Capture the cell that displays the provided text and extract its [x, y] central coordinate. 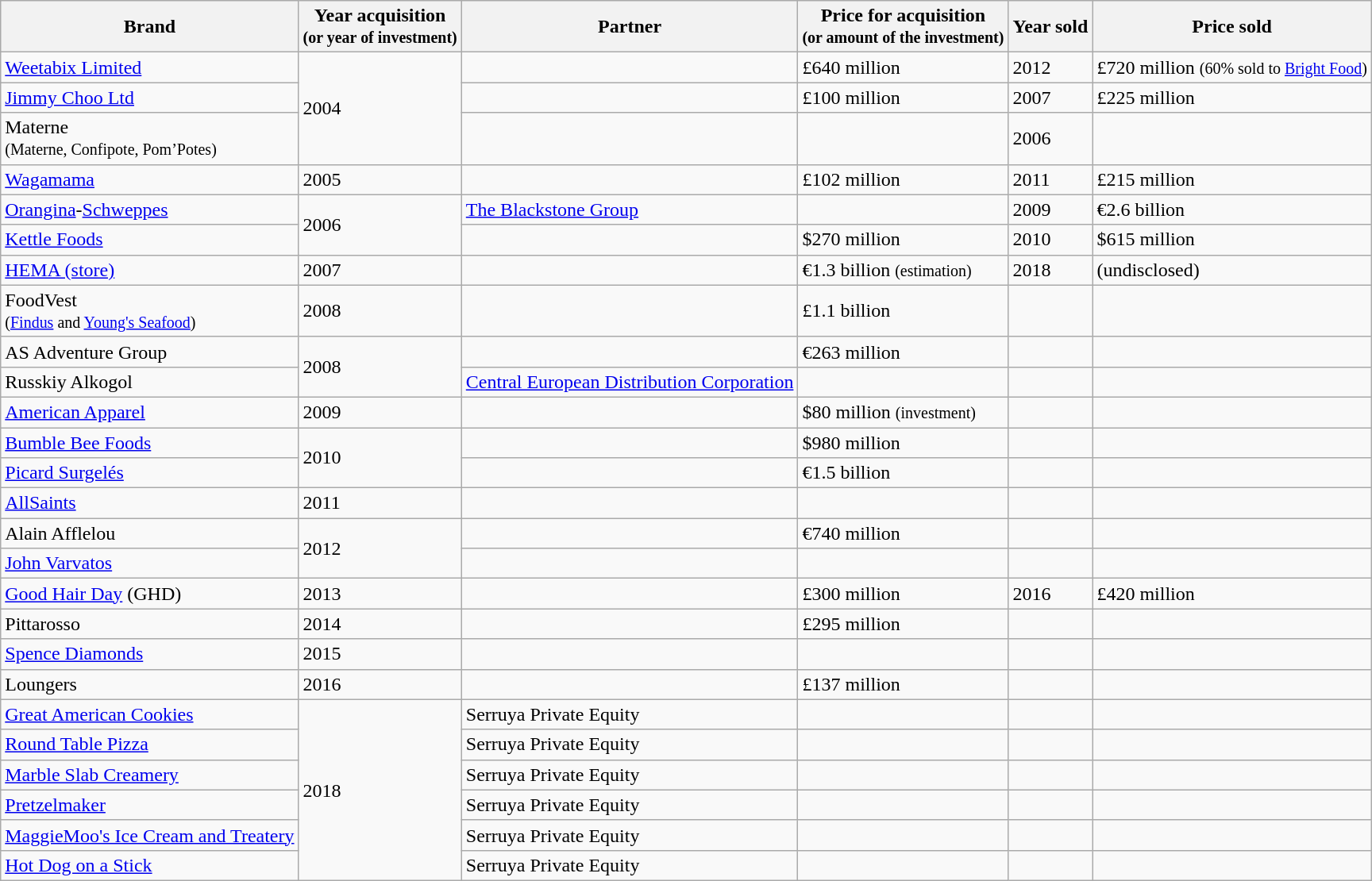
MaggieMoo's Ice Cream and Treatery [149, 835]
Price sold [1232, 27]
£137 million [904, 684]
2015 [380, 654]
£720 million (60% sold to Bright Food) [1232, 67]
Russkiy Alkogol [149, 382]
Orangina-Schweppes [149, 210]
€2.6 billion [1232, 210]
Picard Surgelés [149, 473]
Great American Cookies [149, 714]
Weetabix Limited [149, 67]
Brand [149, 27]
€740 million [904, 533]
Alain Afflelou [149, 533]
€1.3 billion (estimation) [904, 270]
Year sold [1050, 27]
£640 million [904, 67]
AS Adventure Group [149, 352]
Materne(Materne, Confipote, Pom’Potes) [149, 138]
Jimmy Choo Ltd [149, 98]
£100 million [904, 98]
2014 [380, 624]
The Blackstone Group [630, 210]
Wagamama [149, 179]
€1.5 billion [904, 473]
(undisclosed) [1232, 270]
Hot Dog on a Stick [149, 865]
Marble Slab Creamery [149, 775]
Central European Distribution Corporation [630, 382]
$980 million [904, 442]
£225 million [1232, 98]
American Apparel [149, 412]
£215 million [1232, 179]
HEMA (store) [149, 270]
John Varvatos [149, 564]
Bumble Bee Foods [149, 442]
£300 million [904, 594]
£295 million [904, 624]
£102 million [904, 179]
2005 [380, 179]
2013 [380, 594]
$80 million (investment) [904, 412]
Good Hair Day (GHD) [149, 594]
Round Table Pizza [149, 744]
Partner [630, 27]
Loungers [149, 684]
Year acquisition(or year of investment) [380, 27]
€263 million [904, 352]
£420 million [1232, 594]
FoodVest(Findus and Young's Seafood) [149, 311]
Pittarosso [149, 624]
Price for acquisition(or amount of the investment) [904, 27]
Pretzelmaker [149, 805]
$270 million [904, 240]
£1.1 billion [904, 311]
Spence Diamonds [149, 654]
Kettle Foods [149, 240]
2004 [380, 108]
$615 million [1232, 240]
AllSaints [149, 503]
